Output the (x, y) coordinate of the center of the cell containing the given text.  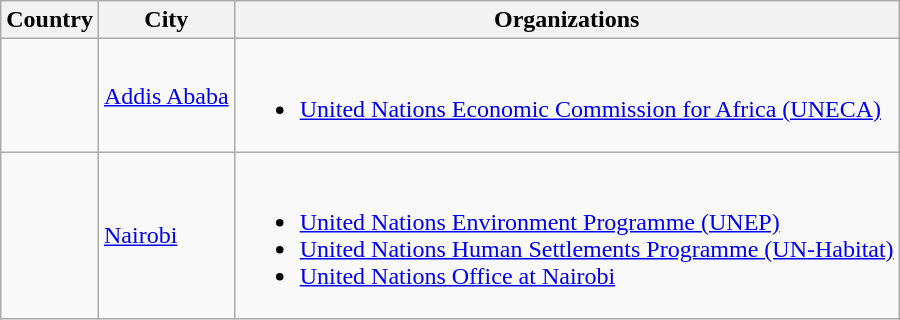
United Nations Economic Commission for Africa (UNECA) (566, 96)
Country (50, 20)
United Nations Environment Programme (UNEP)United Nations Human Settlements Programme (UN-Habitat)United Nations Office at Nairobi (566, 236)
Nairobi (166, 236)
City (166, 20)
Addis Ababa (166, 96)
Organizations (566, 20)
